Capture the cell that displays the provided text and extract its (x, y) central coordinate. 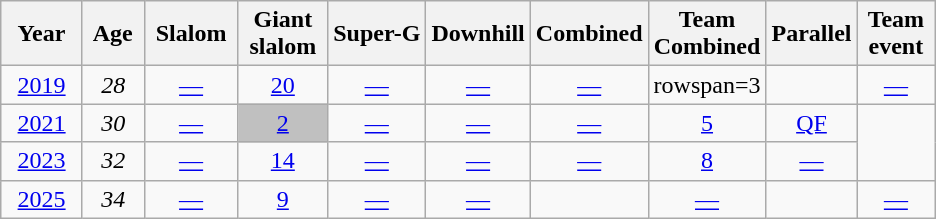
Giant slalom (283, 34)
2023 (42, 161)
30 (113, 123)
20 (283, 85)
rowspan=3 (707, 85)
2 (283, 123)
2019 (42, 85)
2021 (42, 123)
Combined (589, 34)
Slalom (191, 34)
2025 (42, 199)
14 (283, 161)
Year (42, 34)
32 (113, 161)
34 (113, 199)
Parallel (812, 34)
TeamCombined (707, 34)
9 (283, 199)
5 (707, 123)
Team event (896, 34)
28 (113, 85)
Age (113, 34)
8 (707, 161)
Super-G (377, 34)
Downhill (478, 34)
QF (812, 123)
